Locate the cell with the specified text and output its [X, Y] center coordinate. 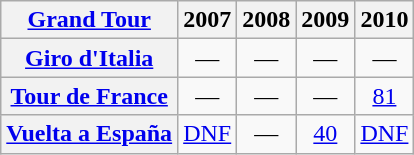
Giro d'Italia [90, 58]
Tour de France [90, 96]
2010 [384, 20]
2009 [326, 20]
81 [384, 96]
2007 [208, 20]
Vuelta a España [90, 134]
2008 [266, 20]
Grand Tour [90, 20]
40 [326, 134]
